From the cell containing the given text, extract its center point as [x, y] coordinate. 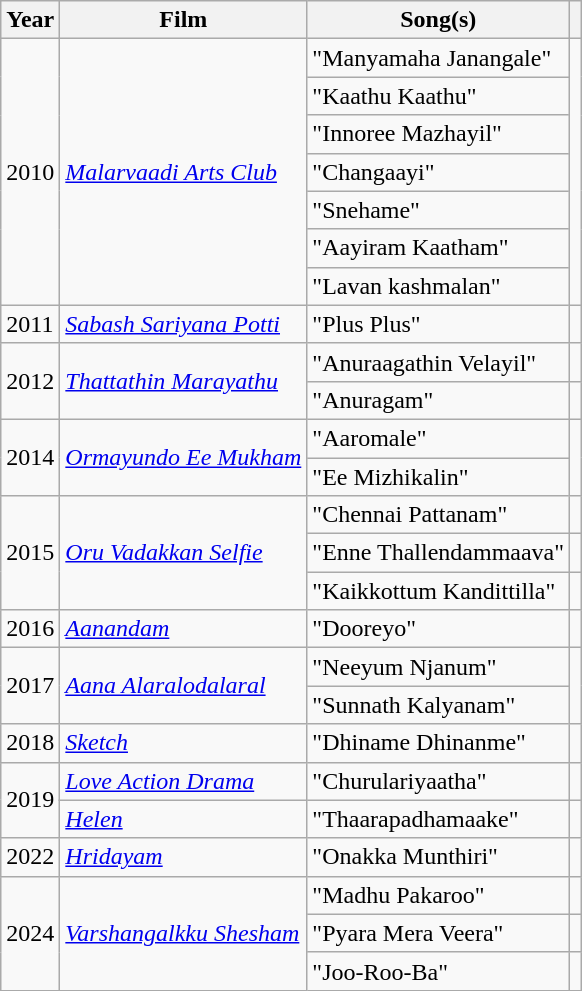
"Anuragam" [438, 400]
2018 [30, 743]
"Kaikkottum Kandittilla" [438, 591]
Thattathin Marayathu [184, 381]
2024 [30, 933]
"Manyamaha Janangale" [438, 58]
2022 [30, 857]
"Enne Thallendammaava" [438, 553]
Film [184, 20]
"Onakka Munthiri" [438, 857]
2017 [30, 686]
Ormayundo Ee Mukham [184, 457]
2016 [30, 629]
"Joo-Roo-Ba" [438, 971]
"Thaarapadhamaake" [438, 819]
2012 [30, 381]
"Snehame" [438, 210]
2014 [30, 457]
Aanandam [184, 629]
"Lavan kashmalan" [438, 286]
Song(s) [438, 20]
Year [30, 20]
Varshangalkku Shesham [184, 933]
"Dhiname Dhinanme" [438, 743]
"Plus Plus" [438, 324]
"Dooreyo" [438, 629]
Helen [184, 819]
"Ee Mizhikalin" [438, 477]
2010 [30, 172]
Sketch [184, 743]
"Madhu Pakaroo" [438, 895]
2019 [30, 800]
"Chennai Pattanam" [438, 515]
Love Action Drama [184, 781]
2011 [30, 324]
"Anuraagathin Velayil" [438, 362]
"Sunnath Kalyanam" [438, 705]
2015 [30, 553]
"Aaromale" [438, 438]
"Kaathu Kaathu" [438, 96]
Sabash Sariyana Potti [184, 324]
"Churulariyaatha" [438, 781]
"Innoree Mazhayil" [438, 134]
Oru Vadakkan Selfie [184, 553]
Malarvaadi Arts Club [184, 172]
"Pyara Mera Veera" [438, 933]
"Aayiram Kaatham" [438, 248]
"Changaayi" [438, 172]
Hridayam [184, 857]
"Neeyum Njanum" [438, 667]
Aana Alaralodalaral [184, 686]
